Find where the given text appears and provide that cell's center as [x, y] coordinate. 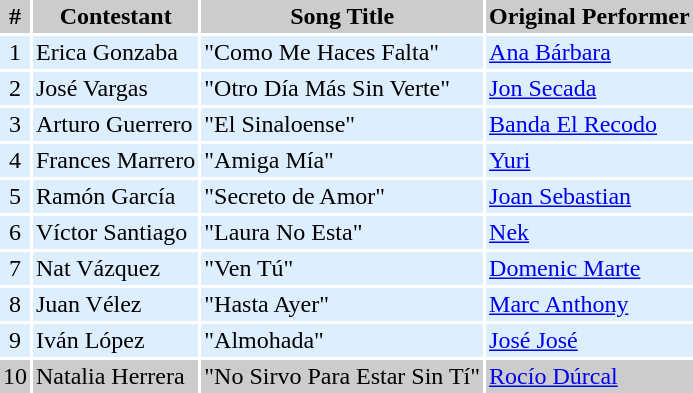
1 [15, 52]
José Vargas [116, 88]
8 [15, 304]
"Otro Día Más Sin Verte" [342, 88]
Rocío Dúrcal [590, 376]
Nat Vázquez [116, 268]
Jon Secada [590, 88]
Ramón García [116, 196]
Nek [590, 232]
"Hasta Ayer" [342, 304]
"Amiga Mía" [342, 160]
Ana Bárbara [590, 52]
# [15, 16]
Yuri [590, 160]
Domenic Marte [590, 268]
4 [15, 160]
"Almohada" [342, 340]
Marc Anthony [590, 304]
"Laura No Esta" [342, 232]
Juan Vélez [116, 304]
5 [15, 196]
Erica Gonzaba [116, 52]
6 [15, 232]
"No Sirvo Para Estar Sin Tí" [342, 376]
10 [15, 376]
José José [590, 340]
Arturo Guerrero [116, 124]
Natalia Herrera [116, 376]
2 [15, 88]
Song Title [342, 16]
Frances Marrero [116, 160]
Joan Sebastian [590, 196]
Banda El Recodo [590, 124]
Víctor Santiago [116, 232]
7 [15, 268]
Iván López [116, 340]
Original Performer [590, 16]
"Ven Tú" [342, 268]
Contestant [116, 16]
"Como Me Haces Falta" [342, 52]
9 [15, 340]
3 [15, 124]
"El Sinaloense" [342, 124]
"Secreto de Amor" [342, 196]
